Locate the cell with the specified text and output its (X, Y) center coordinate. 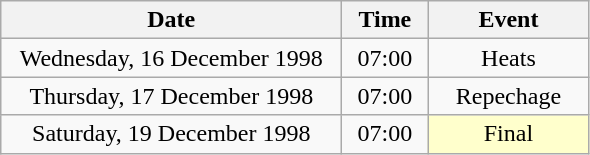
Thursday, 17 December 1998 (172, 96)
Heats (508, 58)
Saturday, 19 December 1998 (172, 134)
Event (508, 20)
Wednesday, 16 December 1998 (172, 58)
Final (508, 134)
Date (172, 20)
Repechage (508, 96)
Time (385, 20)
